Provide the (x, y) coordinate of the cell's center where the given text is located.  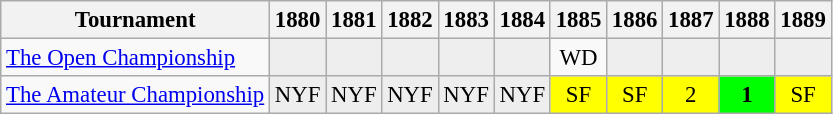
1882 (410, 20)
The Open Championship (136, 58)
1881 (354, 20)
The Amateur Championship (136, 95)
2 (691, 95)
1886 (635, 20)
1884 (522, 20)
1 (747, 95)
1887 (691, 20)
1885 (578, 20)
1880 (298, 20)
1889 (803, 20)
WD (578, 58)
1888 (747, 20)
Tournament (136, 20)
1883 (466, 20)
